Locate the cell with the specified text and output its [X, Y] center coordinate. 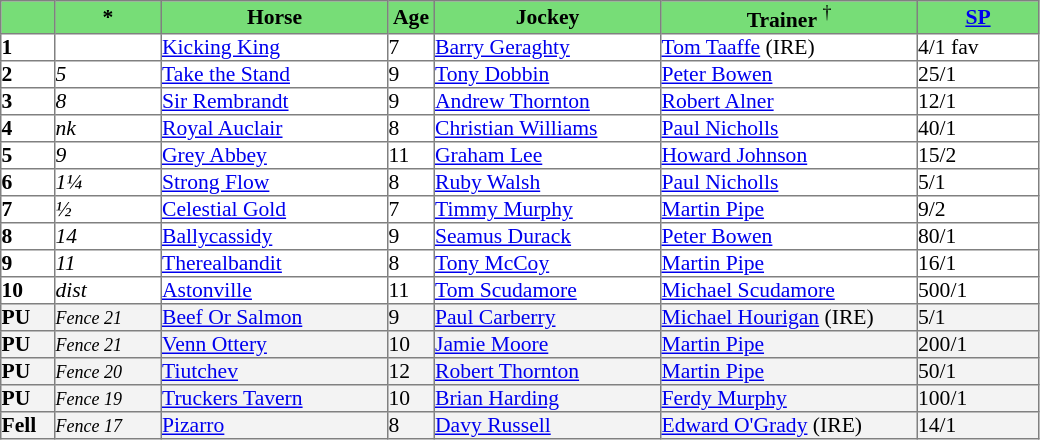
3 [28, 100]
Jamie Moore [547, 344]
Howard Johnson [789, 154]
4/1 fav [978, 46]
Davy Russell [547, 424]
Fell [28, 424]
Therealbandit [274, 262]
SP [978, 18]
Christian Williams [547, 128]
Ballycassidy [274, 236]
1¼ [108, 182]
Edward O'Grady (IRE) [789, 424]
Grey Abbey [274, 154]
Venn Ottery [274, 344]
4 [28, 128]
* [108, 18]
Robert Thornton [547, 370]
9/2 [978, 208]
Horse [274, 18]
14/1 [978, 424]
50/1 [978, 370]
Timmy Murphy [547, 208]
Astonville [274, 290]
6 [28, 182]
200/1 [978, 344]
Trainer † [789, 18]
12 [411, 370]
Andrew Thornton [547, 100]
dist [108, 290]
Brian Harding [547, 398]
Celestial Gold [274, 208]
Robert Alner [789, 100]
Ferdy Murphy [789, 398]
15/2 [978, 154]
Barry Geraghty [547, 46]
Royal Auclair [274, 128]
25/1 [978, 74]
Sir Rembrandt [274, 100]
Tony McCoy [547, 262]
Fence 20 [108, 370]
Jockey [547, 18]
Beef Or Salmon [274, 316]
Michael Hourigan (IRE) [789, 316]
Kicking King [274, 46]
Tom Scudamore [547, 290]
Fence 17 [108, 424]
nk [108, 128]
Seamus Durack [547, 236]
500/1 [978, 290]
Paul Carberry [547, 316]
½ [108, 208]
14 [108, 236]
40/1 [978, 128]
2 [28, 74]
Michael Scudamore [789, 290]
Take the Stand [274, 74]
80/1 [978, 236]
Graham Lee [547, 154]
Tiutchev [274, 370]
Strong Flow [274, 182]
Tom Taaffe (IRE) [789, 46]
Truckers Tavern [274, 398]
Age [411, 18]
Pizarro [274, 424]
16/1 [978, 262]
Tony Dobbin [547, 74]
12/1 [978, 100]
1 [28, 46]
100/1 [978, 398]
Fence 19 [108, 398]
Ruby Walsh [547, 182]
